Scan for the cell matching the given text and deliver its [x, y] coordinate at center. 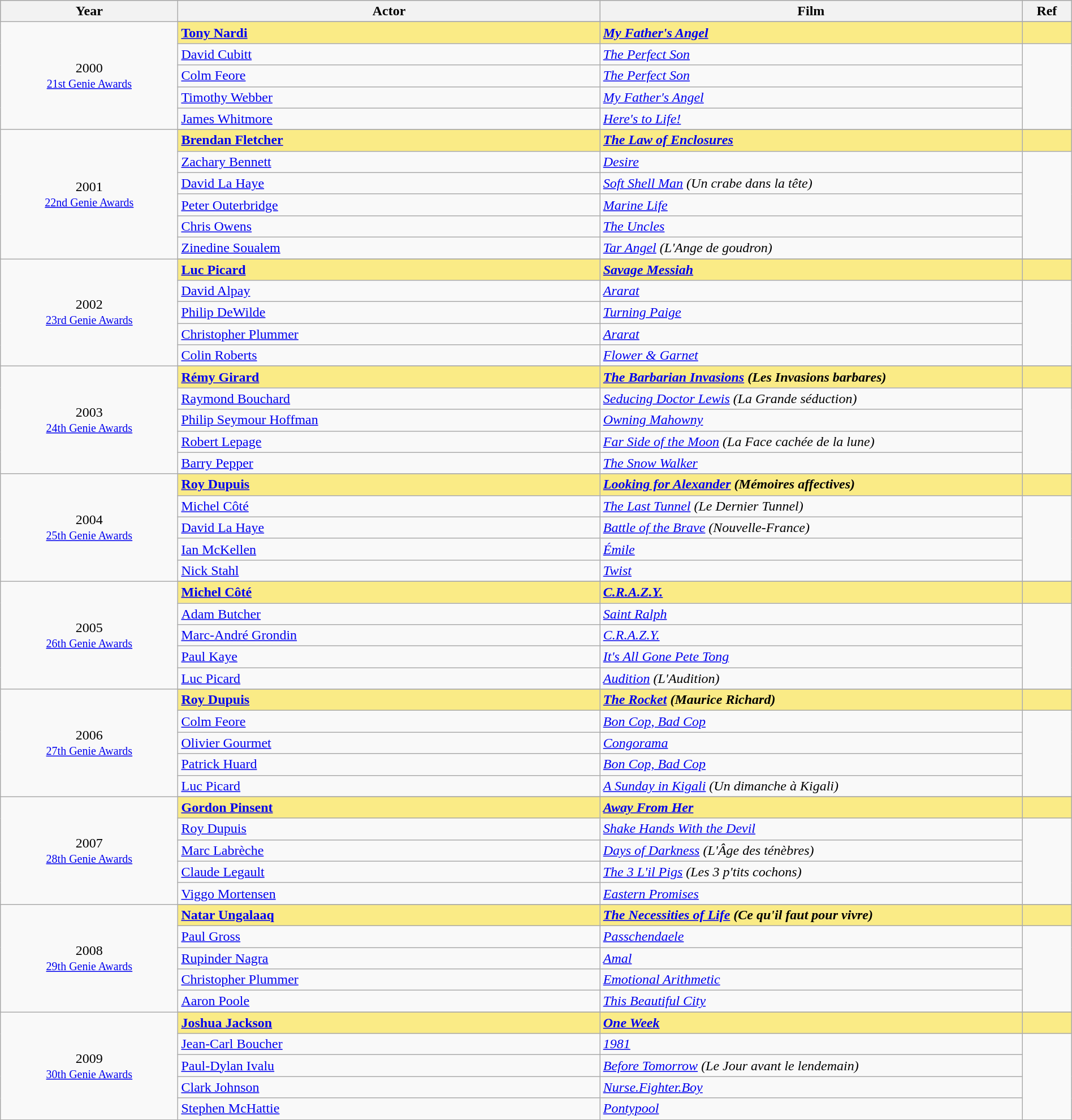
Viggo Mortensen [389, 893]
The 3 L'il Pigs (Les 3 p'tits cochons) [811, 872]
Savage Messiah [811, 270]
The Barbarian Invasions (Les Invasions barbares) [811, 377]
Patrick Huard [389, 764]
Looking for Alexander (Mémoires affectives) [811, 485]
Philip DeWilde [389, 313]
Paul Gross [389, 936]
Audition (L'Audition) [811, 678]
Zinedine Soualem [389, 248]
Flower & Garnet [811, 356]
2002 23rd Genie Awards [89, 313]
Battle of the Brave (Nouvelle-France) [811, 527]
Owning Mahowny [811, 420]
2009 30th Genie Awards [89, 1066]
The Necessities of Life (Ce qu'il faut pour vivre) [811, 915]
Tony Nardi [389, 33]
Paul Kaye [389, 657]
Days of Darkness (L'Âge des ténèbres) [811, 850]
Timothy Webber [389, 97]
Tar Angel (L'Ange de goudron) [811, 248]
Seducing Doctor Lewis (La Grande séduction) [811, 399]
Soft Shell Man (Un crabe dans la tête) [811, 183]
Émile [811, 549]
Stephen McHattie [389, 1109]
Pontypool [811, 1109]
2007 28th Genie Awards [89, 850]
Aaron Poole [389, 1001]
Colin Roberts [389, 356]
Marine Life [811, 205]
Robert Lepage [389, 442]
The Rocket (Maurice Richard) [811, 700]
Eastern Promises [811, 893]
Year [89, 11]
Desire [811, 162]
Paul-Dylan Ivalu [389, 1066]
Far Side of the Moon (La Face cachée de la lune) [811, 442]
Passchendaele [811, 936]
It's All Gone Pete Tong [811, 657]
Film [811, 11]
James Whitmore [389, 119]
2003 24th Genie Awards [89, 420]
2006 27th Genie Awards [89, 743]
Gordon Pinsent [389, 807]
David Alpay [389, 291]
2000 21st Genie Awards [89, 76]
1981 [811, 1044]
Turning Paige [811, 313]
Emotional Arithmetic [811, 980]
Barry Pepper [389, 463]
Here's to Life! [811, 119]
Congorama [811, 743]
The Last Tunnel (Le Dernier Tunnel) [811, 506]
Actor [389, 11]
Nick Stahl [389, 570]
Philip Seymour Hoffman [389, 420]
Ref [1047, 11]
Zachary Bennett [389, 162]
The Law of Enclosures [811, 140]
Raymond Bouchard [389, 399]
Adam Butcher [389, 613]
2008 29th Genie Awards [89, 958]
Jean-Carl Boucher [389, 1044]
2004 25th Genie Awards [89, 527]
Rupinder Nagra [389, 958]
Twist [811, 570]
Shake Hands With the Devil [811, 829]
Nurse.Fighter.Boy [811, 1087]
Rémy Girard [389, 377]
Ian McKellen [389, 549]
Amal [811, 958]
Olivier Gourmet [389, 743]
The Uncles [811, 226]
Natar Ungalaaq [389, 915]
David Cubitt [389, 54]
Chris Owens [389, 226]
Clark Johnson [389, 1087]
Joshua Jackson [389, 1023]
2001 22nd Genie Awards [89, 194]
Peter Outerbridge [389, 205]
One Week [811, 1023]
Brendan Fletcher [389, 140]
This Beautiful City [811, 1001]
2005 26th Genie Awards [89, 635]
Away From Her [811, 807]
The Snow Walker [811, 463]
Marc Labrèche [389, 850]
Claude Legault [389, 872]
A Sunday in Kigali (Un dimanche à Kigali) [811, 786]
Before Tomorrow (Le Jour avant le lendemain) [811, 1066]
Saint Ralph [811, 613]
Marc-André Grondin [389, 635]
